Pinpoint the cell where the given text exists, returning its [x, y] midpoint coordinate. 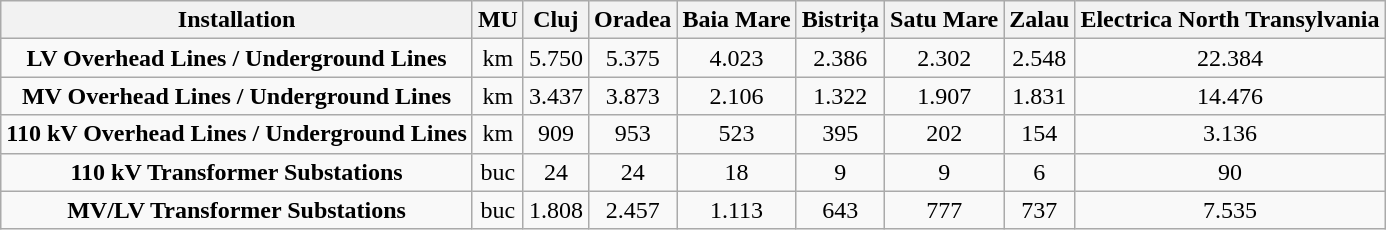
154 [1040, 134]
1.907 [944, 96]
4.023 [736, 58]
2.457 [632, 210]
Zalau [1040, 20]
LV Overhead Lines / Underground Lines [237, 58]
737 [1040, 210]
953 [632, 134]
Cluj [556, 20]
777 [944, 210]
2.106 [736, 96]
202 [944, 134]
909 [556, 134]
Installation [237, 20]
6 [1040, 172]
3.437 [556, 96]
2.386 [840, 58]
MV Overhead Lines / Underground Lines [237, 96]
22.384 [1230, 58]
1.808 [556, 210]
5.750 [556, 58]
643 [840, 210]
Electrica North Transylvania [1230, 20]
395 [840, 134]
110 kV Transformer Substations [237, 172]
Oradea [632, 20]
110 kV Overhead Lines / Underground Lines [237, 134]
90 [1230, 172]
2.548 [1040, 58]
MU [498, 20]
18 [736, 172]
7.535 [1230, 210]
Baia Mare [736, 20]
523 [736, 134]
3.136 [1230, 134]
2.302 [944, 58]
1.831 [1040, 96]
1.113 [736, 210]
3.873 [632, 96]
14.476 [1230, 96]
MV/LV Transformer Substations [237, 210]
Satu Mare [944, 20]
5.375 [632, 58]
1.322 [840, 96]
Bistrița [840, 20]
